Identify which cell holds the provided text, then report its (x, y) central coordinate. 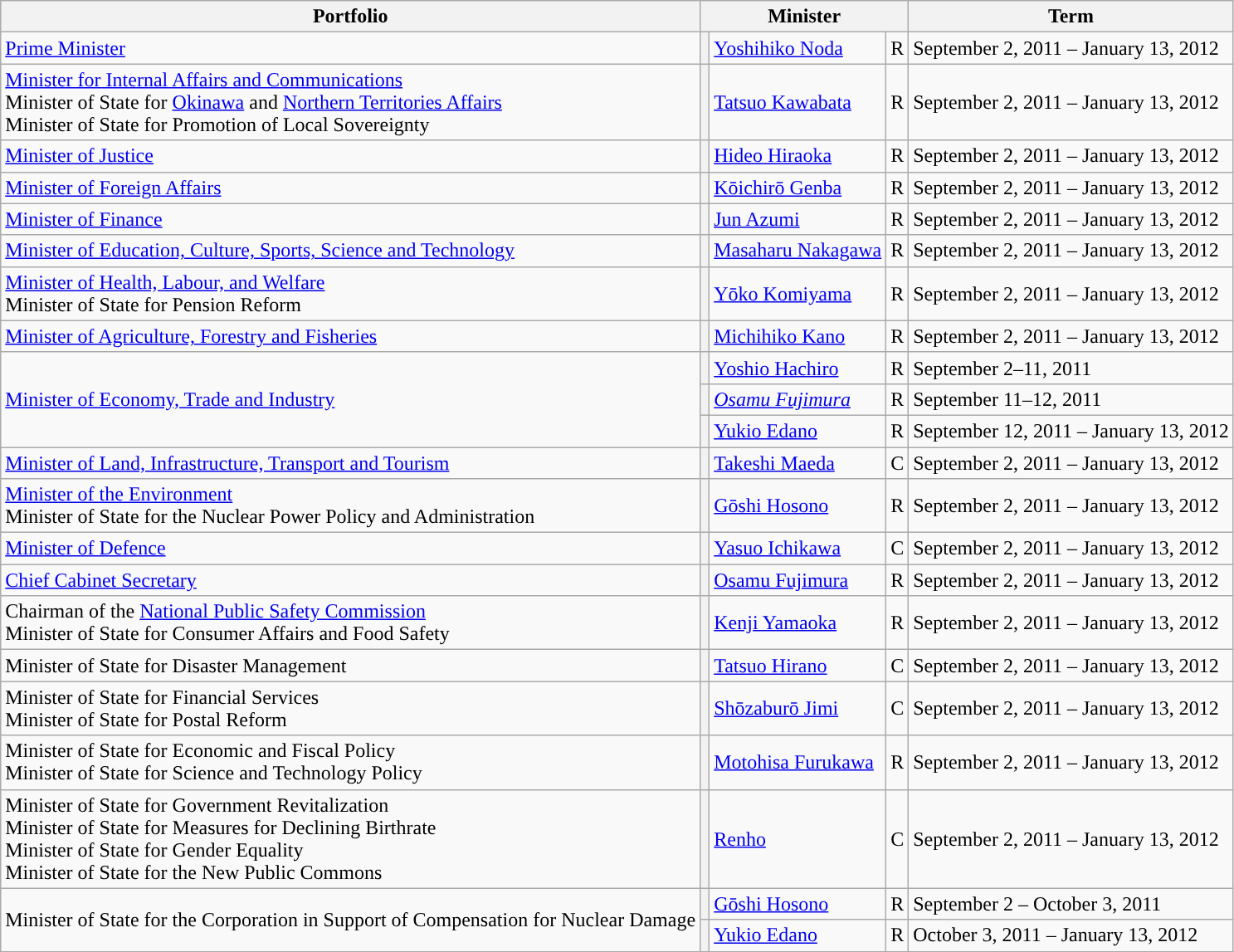
Minister of State for Economic and Fiscal Policy Minister of State for Science and Technology Policy (350, 762)
Tatsuo Hirano (798, 666)
Shōzaburō Jimi (798, 709)
Kōichirō Genba (798, 188)
Minister of Economy, Trade and Industry (350, 399)
Hideo Hiraoka (798, 156)
Tatsuo Kawabata (798, 102)
Minister of Agriculture, Forestry and Fisheries (350, 336)
Minister of Defence (350, 549)
September 2 – October 3, 2011 (1071, 904)
Yoshio Hachiro (798, 368)
Takeshi Maeda (798, 462)
September 2–11, 2011 (1071, 368)
Masaharu Nakagawa (798, 251)
Term (1071, 17)
Kenji Yamaoka (798, 622)
Michihiko Kano (798, 336)
Chief Cabinet Secretary (350, 580)
Minister of the Environment Minister of State for the Nuclear Power Policy and Administration (350, 506)
Chairman of the National Public Safety Commission Minister of State for Consumer Affairs and Food Safety (350, 622)
Portfolio (350, 17)
Minister of State for Disaster Management (350, 666)
Jun Azumi (798, 219)
Motohisa Furukawa (798, 762)
Minister of State for Financial Services Minister of State for Postal Reform (350, 709)
Minister of Foreign Affairs (350, 188)
Prime Minister (350, 48)
Renho (798, 838)
Minister of Finance (350, 219)
September 11–12, 2011 (1071, 399)
Minister of Justice (350, 156)
Minister of Education, Culture, Sports, Science and Technology (350, 251)
Yōko Komiyama (798, 294)
Minister (805, 17)
October 3, 2011 – January 13, 2012 (1071, 935)
September 12, 2011 – January 13, 2012 (1071, 431)
Minister of Land, Infrastructure, Transport and Tourism (350, 462)
Minister of State for the Corporation in Support of Compensation for Nuclear Damage (350, 920)
Yoshihiko Noda (798, 48)
Yasuo Ichikawa (798, 549)
Minister of Health, Labour, and Welfare Minister of State for Pension Reform (350, 294)
